Capture the cell that displays the provided text and extract its [X, Y] central coordinate. 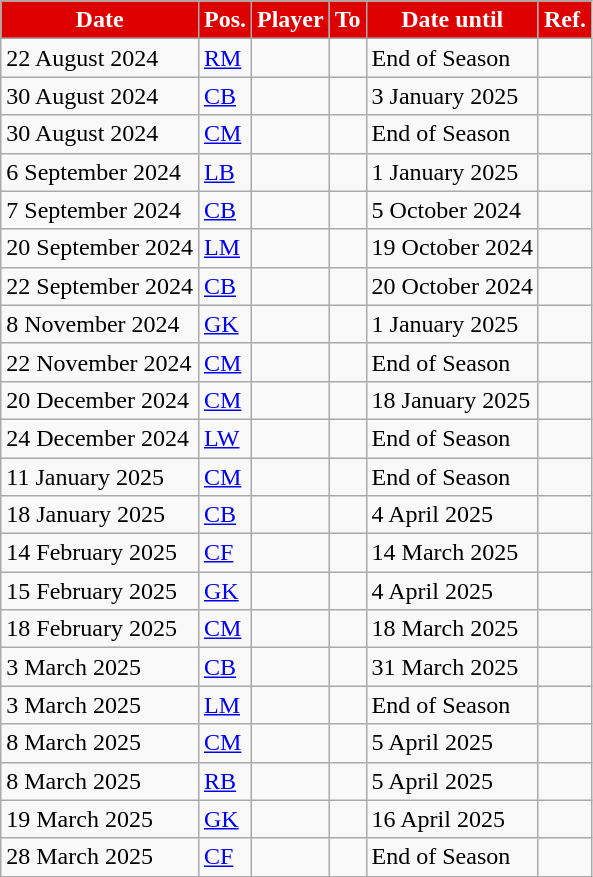
7 September 2024 [100, 210]
14 March 2025 [452, 553]
15 February 2025 [100, 591]
19 March 2025 [100, 819]
14 February 2025 [100, 553]
Ref. [564, 20]
28 March 2025 [100, 857]
RM [224, 58]
To [348, 20]
20 December 2024 [100, 400]
22 November 2024 [100, 362]
16 April 2025 [452, 819]
6 September 2024 [100, 172]
LW [224, 438]
LB [224, 172]
19 October 2024 [452, 248]
20 October 2024 [452, 286]
18 March 2025 [452, 629]
31 March 2025 [452, 667]
18 February 2025 [100, 629]
Date until [452, 20]
3 January 2025 [452, 96]
22 September 2024 [100, 286]
Pos. [224, 20]
22 August 2024 [100, 58]
Player [291, 20]
24 December 2024 [100, 438]
5 October 2024 [452, 210]
20 September 2024 [100, 248]
8 November 2024 [100, 324]
RB [224, 781]
11 January 2025 [100, 477]
Date [100, 20]
